Scan for the cell matching the given text and deliver its [x, y] coordinate at center. 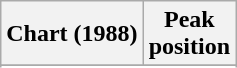
Peakposition [189, 34]
Chart (1988) [72, 34]
